Search for the cell housing the specified text and yield its (x, y) center coordinate. 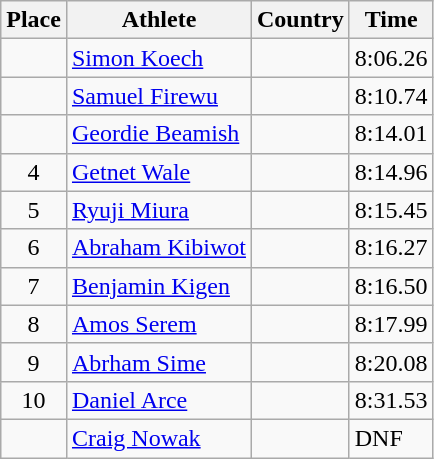
8:16.50 (391, 286)
Place (34, 20)
Time (391, 20)
Getnet Wale (158, 172)
Athlete (158, 20)
Amos Serem (158, 324)
Simon Koech (158, 58)
4 (34, 172)
Samuel Firewu (158, 96)
8:16.27 (391, 248)
8 (34, 324)
8:31.53 (391, 400)
DNF (391, 438)
8:20.08 (391, 362)
Craig Nowak (158, 438)
8:14.96 (391, 172)
8:17.99 (391, 324)
Ryuji Miura (158, 210)
7 (34, 286)
5 (34, 210)
Daniel Arce (158, 400)
10 (34, 400)
6 (34, 248)
8:06.26 (391, 58)
8:14.01 (391, 134)
Country (300, 20)
Geordie Beamish (158, 134)
9 (34, 362)
Benjamin Kigen (158, 286)
8:15.45 (391, 210)
Abrham Sime (158, 362)
8:10.74 (391, 96)
Abraham Kibiwot (158, 248)
